Find where the given text appears and provide that cell's center as (X, Y) coordinate. 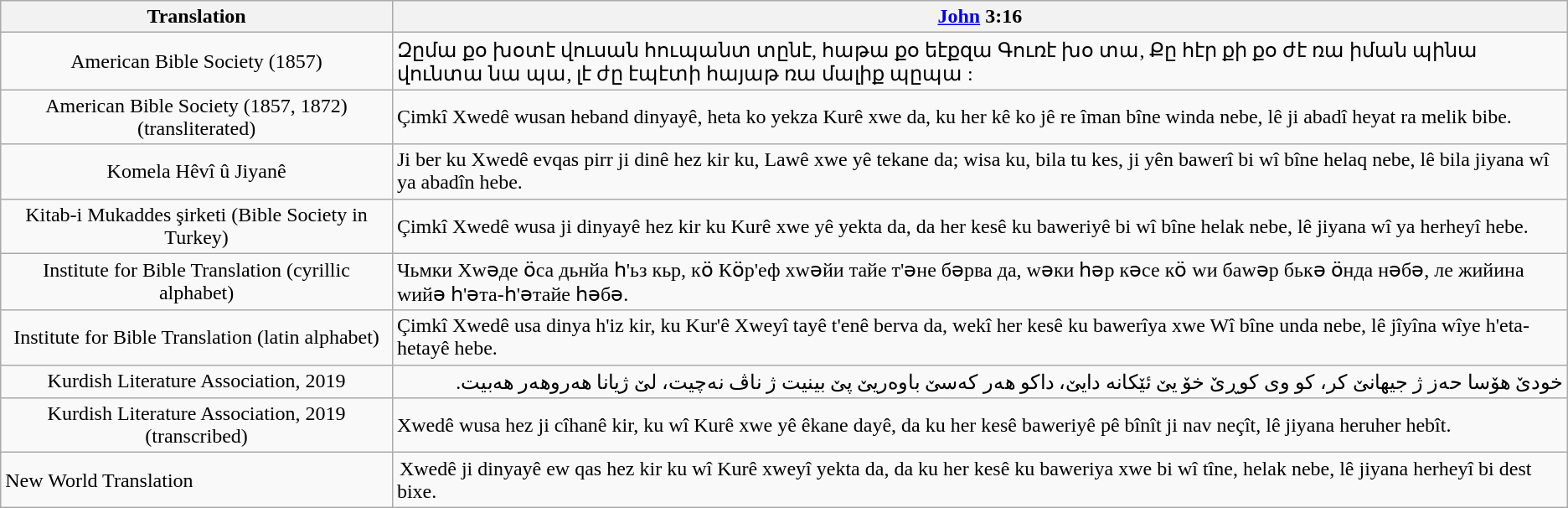
Institute for Bible Translation (latin alphabet) (197, 337)
Çimkî Xwedê wusa ji dinyayê hez kir ku Kurê xwe yê yekta da, da her kesê ku baweriyê bi wî bîne helak nebe, lê jiyana wî ya herheyî hebe. (980, 226)
John 3:16 (980, 17)
Kurdish Literature Association, 2019 (197, 381)
American Bible Society (1857) (197, 61)
Çimkî Xwedê wusan heband dinyayê, heta ko yekza Kurê xwe da, ku her kê ko jê re îman bîne winda nebe, lê ji abadî heyat ra melik bibe. (980, 117)
خودێ هۆسا حەز ژ جیهانێ كر، كو وی كوڕێ خۆ یێ ئێكانە دایێ، داكو هەر كەسێ باوەریێ پێ بینیت ژ ناڤ نەچیت، لێ ژیانا هەروهەر هەبیت. (980, 381)
Xwedê ji dinyayê ew qas hez kir ku wî Kurê xweyî yekta da, da ku her kesê ku baweriya xwe bi wî tîne, helak nebe, lê jiyana herheyî bi dest bixe. (980, 479)
Komela Hêvî û Jiyanê (197, 171)
Translation (197, 17)
New World Translation (197, 479)
Kitab-i Mukaddes şirketi (Bible Society in Turkey) (197, 226)
Զըմա քօ խօտէ վուսան հուպանտ տընէ, հաթա քօ եէքզա Գուռէ խօ տա, Քը հէր քի քօ ժէ ռա իման պինա վունտա նա պա, լէ ժը էպէտի հայաթ ռա մալիք պըպա : (980, 61)
Institute for Bible Translation (cyrillic alphabet) (197, 282)
Чьмки Хwәде ӧса дьнйа һ'ьз кьр, кӧ Кӧр'еф хwәйи тайе т'әне бәрва да, wәки һәр кәсе кӧ wи баwәр бькә ӧнда нәбә, ле жийина wийә һ'әта-һ'әтайе һәбә. (980, 282)
Kurdish Literature Association, 2019 (transcribed) (197, 426)
American Bible Society (1857, 1872) (transliterated) (197, 117)
Xwedê wusa hez ji cîhanê kir, ku wî Kurê xwe yê êkane dayê, da ku her kesê baweriyê pê bînît ji nav neçît, lê jiyana heruher hebît. (980, 426)
